Detect which cell encompasses the target text, then output its [X, Y] center coordinate. 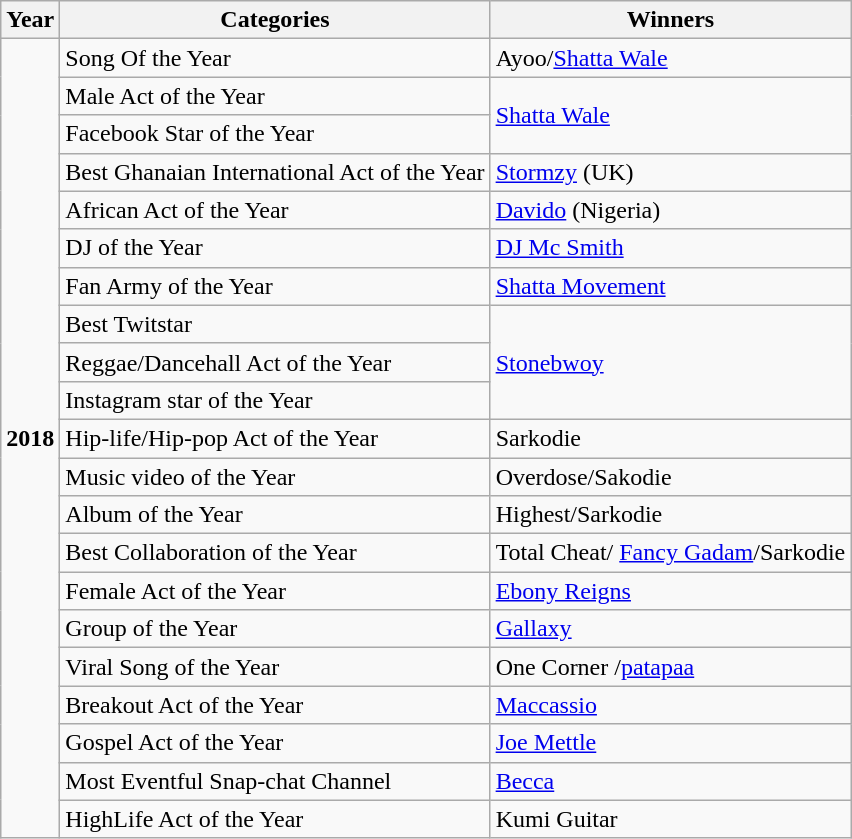
Ebony Reigns [670, 591]
Male Act of the Year [275, 96]
Instagram star of the Year [275, 400]
Album of the Year [275, 515]
Kumi Guitar [670, 819]
Maccassio [670, 705]
DJ of the Year [275, 248]
Music video of the Year [275, 477]
Hip-life/Hip-pop Act of the Year [275, 438]
Year [30, 20]
Breakout Act of the Year [275, 705]
Best Collaboration of the Year [275, 553]
Fan Army of the Year [275, 286]
Best Twitstar [275, 324]
Becca [670, 781]
Shatta Wale [670, 115]
DJ Mc Smith [670, 248]
Best Ghanaian International Act of the Year [275, 172]
Facebook Star of the Year [275, 134]
Stormzy (UK) [670, 172]
Davido (Nigeria) [670, 210]
Winners [670, 20]
Shatta Movement [670, 286]
African Act of the Year [275, 210]
Overdose/Sakodie [670, 477]
Joe Mettle [670, 743]
Highest/Sarkodie [670, 515]
Group of the Year [275, 629]
Sarkodie [670, 438]
Most Eventful Snap-chat Channel [275, 781]
Gallaxy [670, 629]
Female Act of the Year [275, 591]
Categories [275, 20]
Song Of the Year [275, 58]
Ayoo/Shatta Wale [670, 58]
Total Cheat/ Fancy Gadam/Sarkodie [670, 553]
Reggae/Dancehall Act of the Year [275, 362]
Stonebwoy [670, 362]
One Corner /patapaa [670, 667]
2018 [30, 438]
HighLife Act of the Year [275, 819]
Viral Song of the Year [275, 667]
Gospel Act of the Year [275, 743]
